Return (X, Y) of the center of cell containing provided text 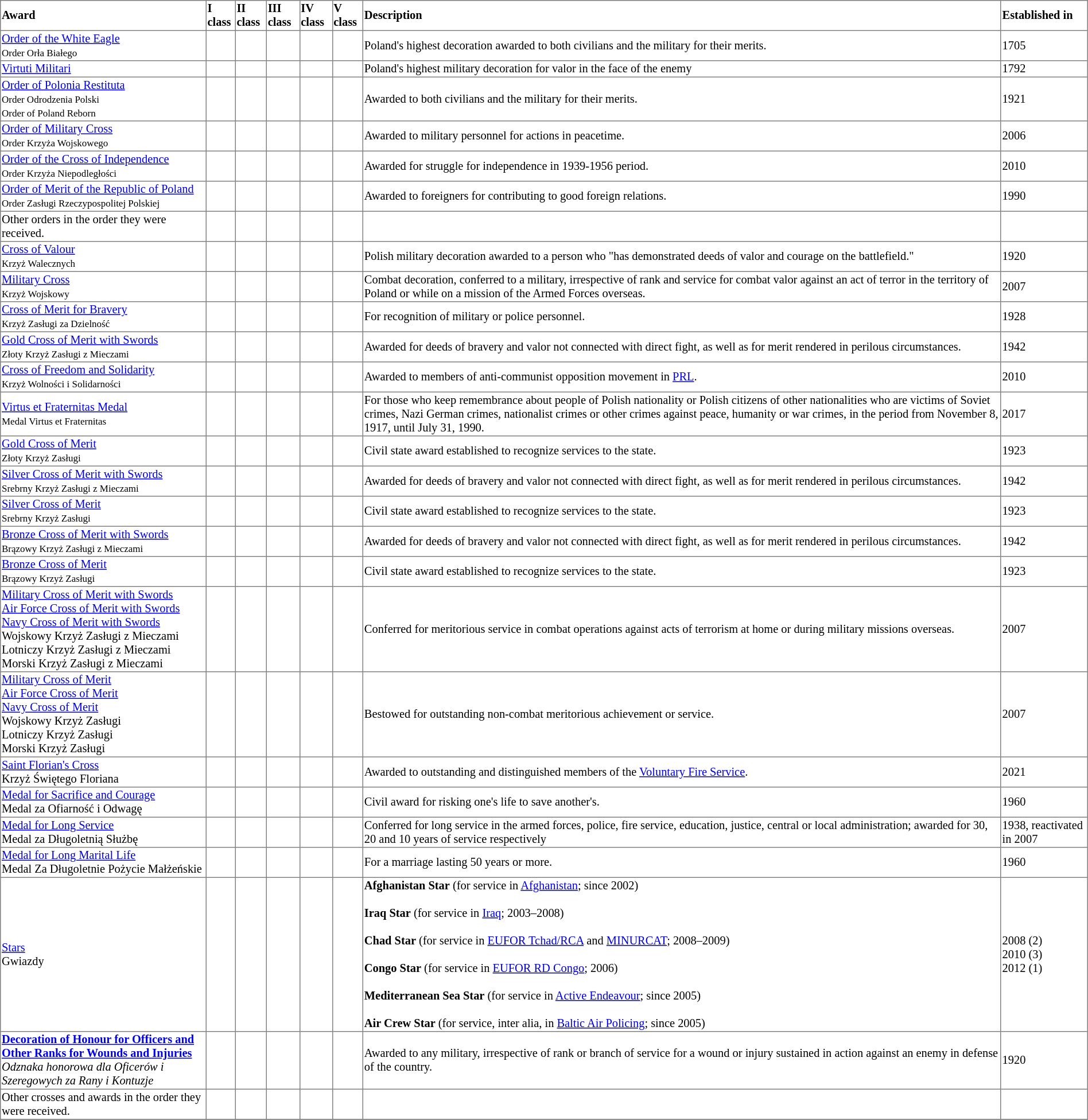
2006 (1044, 136)
Poland's highest decoration awarded to both civilians and the military for their merits. (682, 45)
III class (283, 15)
Other crosses and awards in the order they were received. (103, 1104)
Cross of Merit for BraveryKrzyż Zasługi za Dzielność (103, 317)
Poland's highest military decoration for valor in the face of the enemy (682, 69)
Bronze Cross of MeritBrązowy Krzyż Zasługi (103, 571)
For a marriage lasting 50 years or more. (682, 862)
Established in (1044, 15)
1990 (1044, 196)
Conferred for meritorious service in combat operations against acts of terrorism at home or during military missions overseas. (682, 629)
Silver Cross of MeritSrebrny Krzyż Zasługi (103, 511)
Awarded to foreigners for contributing to good foreign relations. (682, 196)
1705 (1044, 45)
Order of the White EagleOrder Orła Białego (103, 45)
Gold Cross of MeritZłoty Krzyż Zasługi (103, 451)
Order of the Cross of IndependenceOrder Krzyża Niepodległości (103, 166)
2017 (1044, 414)
Virtuti Militari (103, 69)
Medal for Long Marital LifeMedal Za Długoletnie Pożycie Małżeńskie (103, 862)
Military Cross of MeritAir Force Cross of MeritNavy Cross of MeritWojskowy Krzyż ZasługiLotniczy Krzyż ZasługiMorski Krzyż Zasługi (103, 714)
II class (251, 15)
Awarded to military personnel for actions in peacetime. (682, 136)
2021 (1044, 772)
Decoration of Honour for Officers and Other Ranks for Wounds and InjuriesOdznaka honorowa dla Oficerów i Szeregowych za Rany i Kontuzje (103, 1060)
Military CrossKrzyż Wojskowy (103, 286)
Medal for Sacrifice and CourageMedal za Ofiarność i Odwagę (103, 802)
Polish military decoration awarded to a person who "has demonstrated deeds of valor and courage on the battlefield." (682, 256)
Bronze Cross of Merit with SwordsBrązowy Krzyż Zasługi z Mieczami (103, 541)
Saint Florian's CrossKrzyż Świętego Floriana (103, 772)
2008 (2)2010 (3)2012 (1) (1044, 954)
1938, reactivated in 2007 (1044, 832)
Civil award for risking one's life to save another's. (682, 802)
Awarded to members of anti-communist opposition movement in PRL. (682, 377)
Silver Cross of Merit with SwordsSrebrny Krzyż Zasługi z Mieczami (103, 481)
StarsGwiazdy (103, 954)
Cross of Freedom and SolidarityKrzyż Wolności i Solidarności (103, 377)
1928 (1044, 317)
Awarded to both civilians and the military for their merits. (682, 99)
Bestowed for outstanding non-combat meritorious achievement or service. (682, 714)
Award (103, 15)
Awarded to outstanding and distinguished members of the Voluntary Fire Service. (682, 772)
Order of Polonia RestitutaOrder Odrodzenia PolskiOrder of Poland Reborn (103, 99)
Gold Cross of Merit with SwordsZłoty Krzyż Zasługi z Mieczami (103, 347)
Medal for Long ServiceMedal za Długoletnią Służbę (103, 832)
Order of Military CrossOrder Krzyża Wojskowego (103, 136)
Order of Merit of the Republic of PolandOrder Zasługi Rzeczypospolitej Polskiej (103, 196)
For recognition of military or police personnel. (682, 317)
V class (348, 15)
1792 (1044, 69)
Description (682, 15)
1921 (1044, 99)
Awarded for struggle for independence in 1939-1956 period. (682, 166)
Virtus et Fraternitas MedalMedal Virtus et Fraternitas (103, 414)
Cross of ValourKrzyż Walecznych (103, 256)
Other orders in the order they were received. (103, 226)
IV class (316, 15)
I class (220, 15)
